Find where the given text appears and provide that cell's center as (X, Y) coordinate. 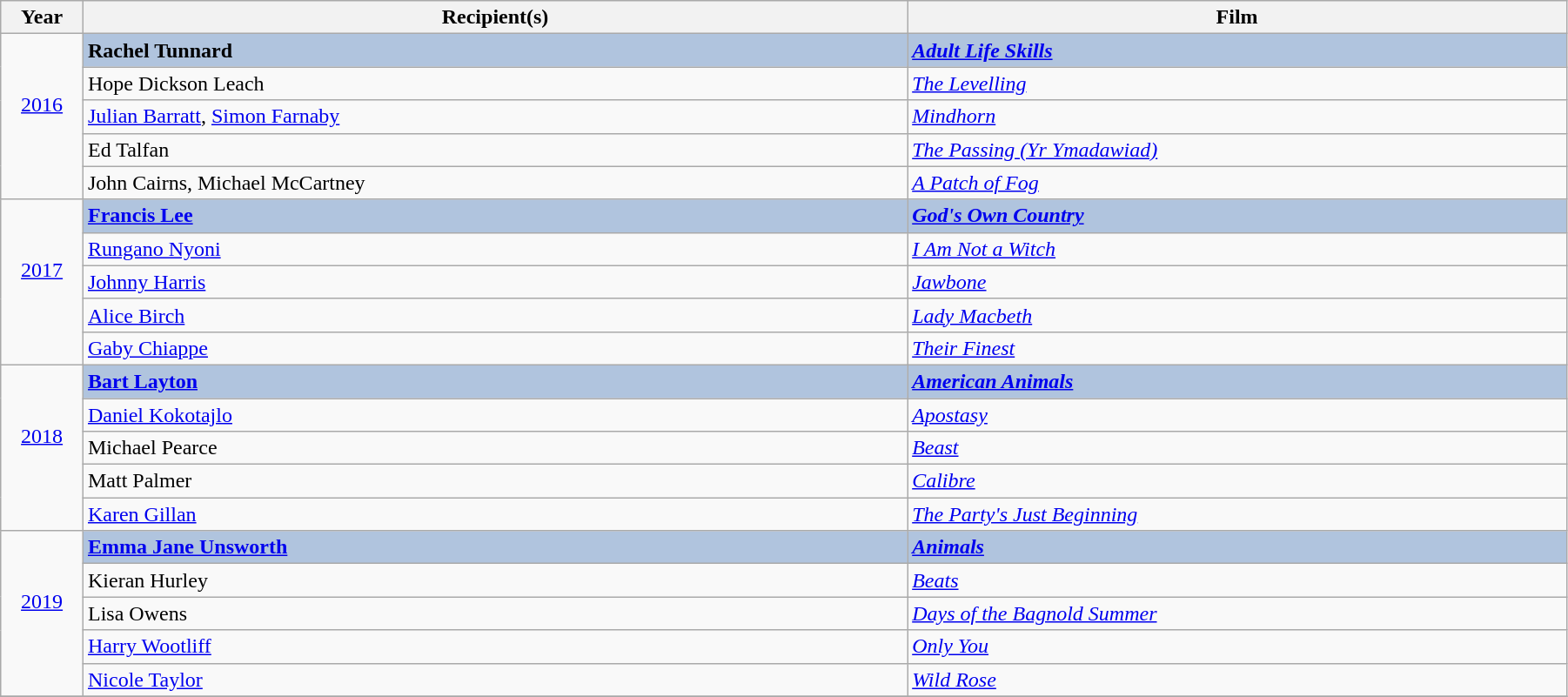
Calibre (1237, 481)
Nicole Taylor (494, 680)
Apostasy (1237, 415)
John Cairns, Michael McCartney (494, 183)
Recipient(s) (494, 17)
Adult Life Skills (1237, 50)
Emma Jane Unsworth (494, 547)
2017 (42, 282)
Karen Gillan (494, 514)
Their Finest (1237, 348)
Rungano Nyoni (494, 249)
Rachel Tunnard (494, 50)
Michael Pearce (494, 448)
Year (42, 17)
Kieran Hurley (494, 580)
Wild Rose (1237, 680)
2018 (42, 447)
I Am Not a Witch (1237, 249)
Film (1237, 17)
Julian Barratt, Simon Farnaby (494, 117)
Ed Talfan (494, 150)
Francis Lee (494, 216)
Johnny Harris (494, 282)
Matt Palmer (494, 481)
Bart Layton (494, 381)
A Patch of Fog (1237, 183)
The Levelling (1237, 84)
Mindhorn (1237, 117)
Gaby Chiappe (494, 348)
Harry Wootliff (494, 647)
American Animals (1237, 381)
Beast (1237, 448)
Hope Dickson Leach (494, 84)
Daniel Kokotajlo (494, 415)
2019 (42, 613)
Lisa Owens (494, 613)
Animals (1237, 547)
Only You (1237, 647)
God's Own Country (1237, 216)
The Passing (Yr Ymadawiad) (1237, 150)
2016 (42, 117)
Alice Birch (494, 315)
Beats (1237, 580)
The Party's Just Beginning (1237, 514)
Days of the Bagnold Summer (1237, 613)
Lady Macbeth (1237, 315)
Jawbone (1237, 282)
